Extract the (x, y) coordinate from the center of the cell holding the provided text.  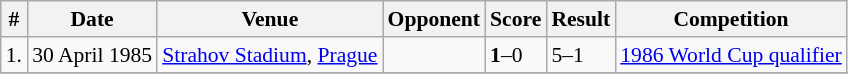
1. (14, 55)
Opponent (434, 19)
1986 World Cup qualifier (731, 55)
Venue (270, 19)
Score (516, 19)
Competition (731, 19)
Result (580, 19)
30 April 1985 (92, 55)
Strahov Stadium, Prague (270, 55)
1–0 (516, 55)
5–1 (580, 55)
# (14, 19)
Date (92, 19)
